Scan for the cell matching the given text and deliver its (x, y) coordinate at center. 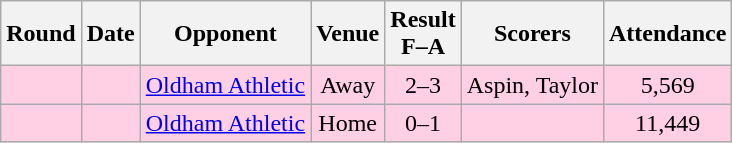
ResultF–A (423, 34)
5,569 (667, 85)
Scorers (532, 34)
Date (110, 34)
Attendance (667, 34)
Aspin, Taylor (532, 85)
11,449 (667, 123)
Round (41, 34)
Opponent (225, 34)
Home (348, 123)
Venue (348, 34)
Away (348, 85)
2–3 (423, 85)
0–1 (423, 123)
